Pinpoint the cell where the given text exists, returning its [x, y] midpoint coordinate. 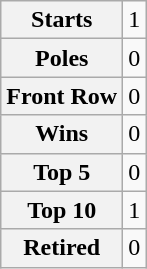
Starts [62, 20]
Retired [62, 248]
Top 5 [62, 172]
Top 10 [62, 210]
Poles [62, 58]
Front Row [62, 96]
Wins [62, 134]
